Determine the [x, y] coordinate at the center of the cell enclosing the given text.  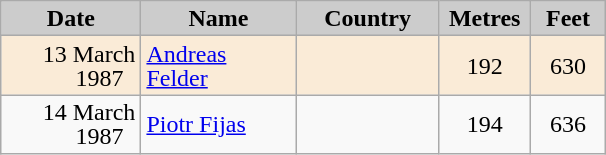
Feet [568, 18]
630 [568, 66]
636 [568, 124]
Name [218, 18]
Date [71, 18]
Metres [484, 18]
194 [484, 124]
Piotr Fijas [218, 124]
13 March 1987 [71, 66]
Andreas Felder [218, 66]
192 [484, 66]
Country [368, 18]
14 March 1987 [71, 124]
